Detect which cell encompasses the target text, then output its (x, y) center coordinate. 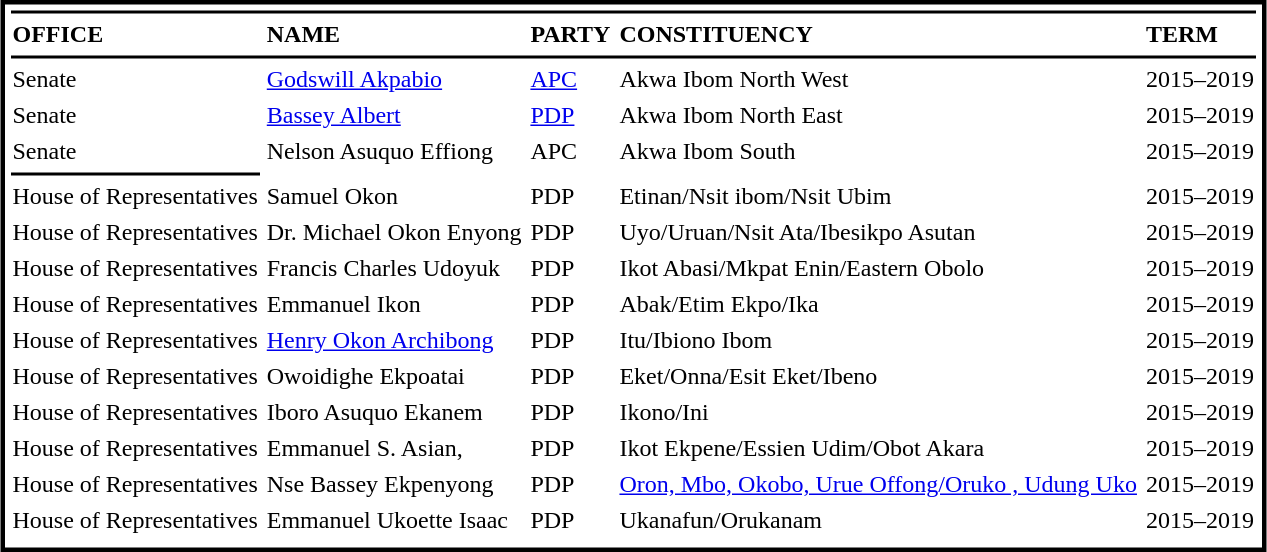
Emmanuel Ikon (394, 305)
Henry Okon Archibong (394, 341)
Oron, Mbo, Okobo, Urue Offong/Oruko , Udung Uko (878, 485)
Samuel Okon (394, 197)
Ikono/Ini (878, 413)
Francis Charles Udoyuk (394, 269)
OFFICE (135, 35)
Nse Bassey Ekpenyong (394, 485)
Abak/Etim Ekpo/Ika (878, 305)
Etinan/Nsit ibom/Nsit Ubim (878, 197)
Itu/Ibiono Ibom (878, 341)
Dr. Michael Okon Enyong (394, 233)
Uyo/Uruan/Nsit Ata/Ibesikpo Asutan (878, 233)
Iboro Asuquo Ekanem (394, 413)
Akwa Ibom North West (878, 79)
Eket/Onna/Esit Eket/Ibeno (878, 377)
NAME (394, 35)
Akwa Ibom North East (878, 115)
Ukanafun/Orukanam (878, 521)
Akwa Ibom South (878, 151)
Emmanuel S. Asian, (394, 449)
TERM (1200, 35)
Ikot Ekpene/Essien Udim/Obot Akara (878, 449)
PARTY (570, 35)
Owoidighe Ekpoatai (394, 377)
Godswill Akpabio (394, 79)
Ikot Abasi/Mkpat Enin/Eastern Obolo (878, 269)
CONSTITUENCY (878, 35)
Emmanuel Ukoette Isaac (394, 521)
Bassey Albert (394, 115)
Nelson Asuquo Effiong (394, 151)
